Pinpoint the cell where the given text exists, returning its (x, y) midpoint coordinate. 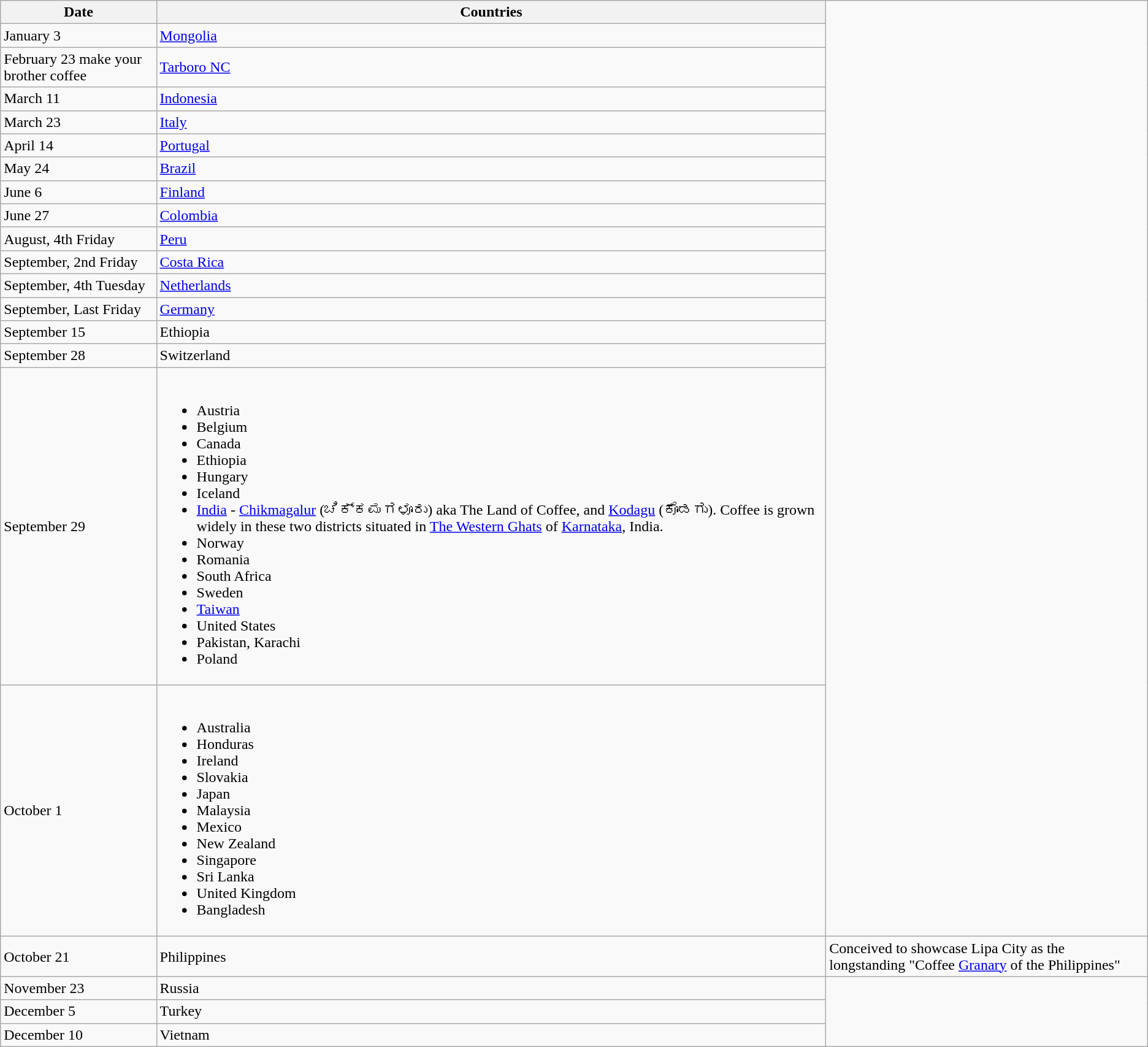
December 10 (78, 1035)
May 24 (78, 169)
Tarboro NC (491, 67)
January 3 (78, 36)
October 1 (78, 811)
Philippines (491, 957)
Portugal (491, 145)
Turkey (491, 1011)
September 29 (78, 526)
June 27 (78, 215)
October 21 (78, 957)
September, 4th Tuesday (78, 285)
Netherlands (491, 285)
September, Last Friday (78, 309)
Switzerland (491, 356)
September 15 (78, 332)
August, 4th Friday (78, 239)
Indonesia (491, 99)
December 5 (78, 1011)
Italy (491, 122)
Germany (491, 309)
Russia (491, 988)
Date (78, 12)
Finland (491, 192)
April 14 (78, 145)
November 23 (78, 988)
June 6 (78, 192)
Countries (491, 12)
Peru (491, 239)
March 11 (78, 99)
Conceived to showcase Lipa City as the longstanding "Coffee Granary of the Philippines" (987, 957)
Colombia (491, 215)
February 23 make your brother coffee (78, 67)
September 28 (78, 356)
Vietnam (491, 1035)
Mongolia (491, 36)
Costa Rica (491, 262)
Brazil (491, 169)
March 23 (78, 122)
Ethiopia (491, 332)
AustraliaHondurasIrelandSlovakiaJapanMalaysiaMexicoNew ZealandSingaporeSri LankaUnited KingdomBangladesh (491, 811)
September, 2nd Friday (78, 262)
